Capture the cell that displays the provided text and extract its [x, y] central coordinate. 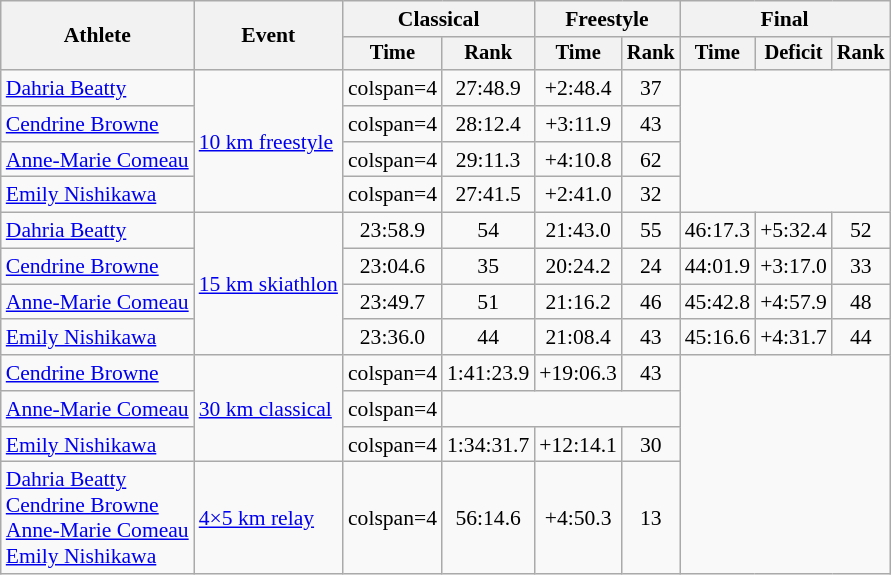
52 [861, 231]
30 [651, 445]
+4:57.9 [794, 302]
Deficit [794, 54]
62 [651, 160]
+19:06.3 [578, 373]
20:24.2 [578, 267]
23:49.7 [392, 302]
37 [651, 88]
48 [861, 302]
1:41:23.9 [488, 373]
13 [651, 518]
54 [488, 231]
+4:31.7 [794, 338]
44:01.9 [718, 267]
15 km skiathlon [268, 284]
33 [861, 267]
45:16.6 [718, 338]
21:43.0 [578, 231]
+3:11.9 [578, 124]
+2:41.0 [578, 195]
1:34:31.7 [488, 445]
21:16.2 [578, 302]
35 [488, 267]
+2:48.4 [578, 88]
30 km classical [268, 408]
27:41.5 [488, 195]
29:11.3 [488, 160]
23:04.6 [392, 267]
23:58.9 [392, 231]
Event [268, 36]
Athlete [98, 36]
Freestyle [606, 19]
Dahria BeattyCendrine BrowneAnne-Marie ComeauEmily Nishikawa [98, 518]
45:42.8 [718, 302]
24 [651, 267]
Final [785, 19]
55 [651, 231]
4×5 km relay [268, 518]
+4:10.8 [578, 160]
+4:50.3 [578, 518]
46:17.3 [718, 231]
27:48.9 [488, 88]
23:36.0 [392, 338]
Classical [438, 19]
32 [651, 195]
28:12.4 [488, 124]
10 km freestyle [268, 141]
46 [651, 302]
+5:32.4 [794, 231]
56:14.6 [488, 518]
+3:17.0 [794, 267]
+12:14.1 [578, 445]
51 [488, 302]
21:08.4 [578, 338]
